Provide the [X, Y] coordinate of the cell's center where the given text is located.  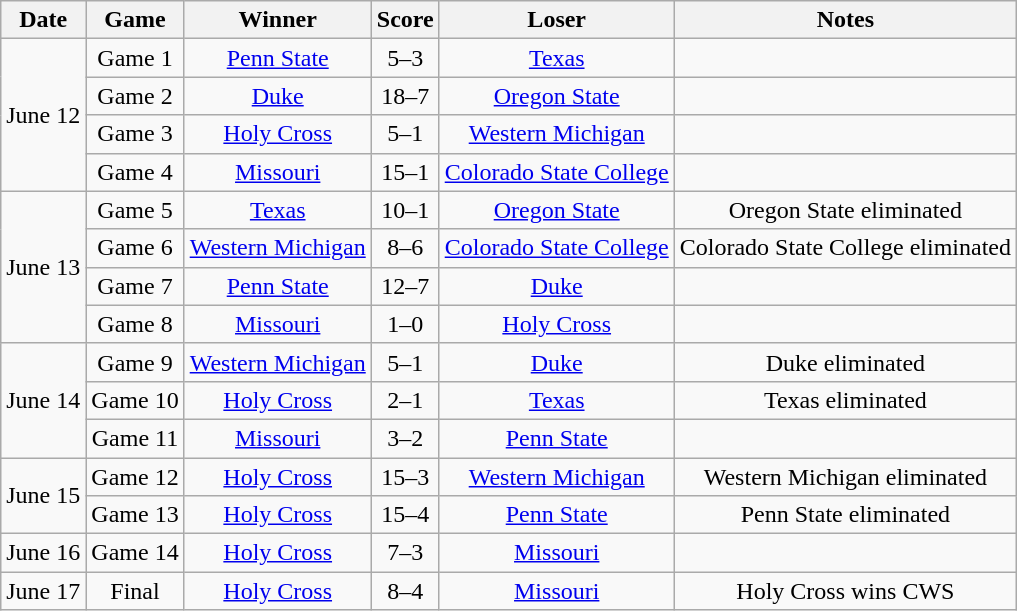
12–7 [405, 286]
3–2 [405, 438]
1–0 [405, 324]
Loser [556, 20]
Game 4 [135, 172]
Game 5 [135, 210]
Penn State eliminated [845, 515]
8–4 [405, 591]
Game 11 [135, 438]
7–3 [405, 553]
June 14 [44, 400]
15–1 [405, 172]
Oregon State eliminated [845, 210]
Game 3 [135, 134]
Game 6 [135, 248]
June 17 [44, 591]
Colorado State College eliminated [845, 248]
Texas eliminated [845, 400]
June 16 [44, 553]
June 15 [44, 496]
Score [405, 20]
5–3 [405, 58]
Holy Cross wins CWS [845, 591]
Notes [845, 20]
Game 7 [135, 286]
Game 8 [135, 324]
15–4 [405, 515]
Game 1 [135, 58]
Game 12 [135, 477]
10–1 [405, 210]
Duke eliminated [845, 362]
June 13 [44, 267]
18–7 [405, 96]
Game 9 [135, 362]
Game 13 [135, 515]
Final [135, 591]
Game 2 [135, 96]
Date [44, 20]
8–6 [405, 248]
2–1 [405, 400]
Game 14 [135, 553]
Western Michigan eliminated [845, 477]
15–3 [405, 477]
Game [135, 20]
June 12 [44, 115]
Game 10 [135, 400]
Winner [278, 20]
